Output the (x, y) coordinate of the center of the cell containing the given text.  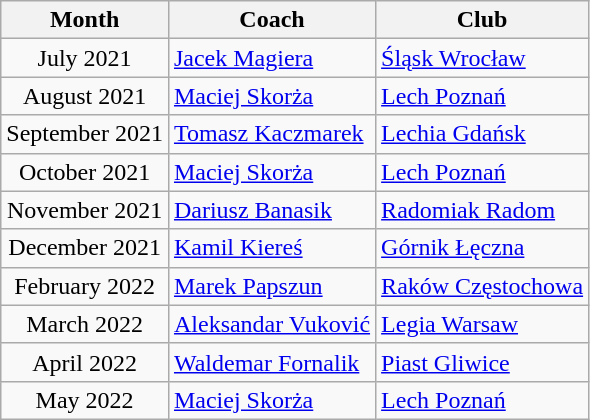
Piast Gliwice (482, 362)
Legia Warsaw (482, 324)
Coach (272, 20)
Club (482, 20)
Marek Papszun (272, 286)
July 2021 (85, 58)
February 2022 (85, 286)
Radomiak Radom (482, 210)
Kamil Kiereś (272, 248)
October 2021 (85, 172)
Dariusz Banasik (272, 210)
March 2022 (85, 324)
Górnik Łęczna (482, 248)
Lechia Gdańsk (482, 134)
May 2022 (85, 400)
Aleksandar Vuković (272, 324)
Waldemar Fornalik (272, 362)
Month (85, 20)
September 2021 (85, 134)
Śląsk Wrocław (482, 58)
April 2022 (85, 362)
November 2021 (85, 210)
Tomasz Kaczmarek (272, 134)
August 2021 (85, 96)
Jacek Magiera (272, 58)
December 2021 (85, 248)
Raków Częstochowa (482, 286)
